Extract the (x, y) coordinate from the center of the cell holding the provided text.  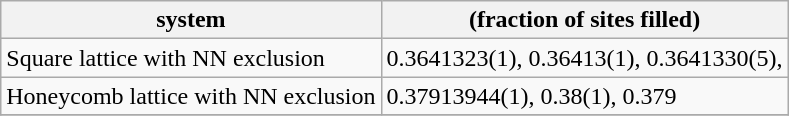
0.37913944(1), 0.38(1), 0.379 (584, 96)
Honeycomb lattice with NN exclusion (191, 96)
system (191, 20)
(fraction of sites filled) (584, 20)
0.3641323(1), 0.36413(1), 0.3641330(5), (584, 58)
Square lattice with NN exclusion (191, 58)
